Capture the cell that displays the provided text and extract its (x, y) central coordinate. 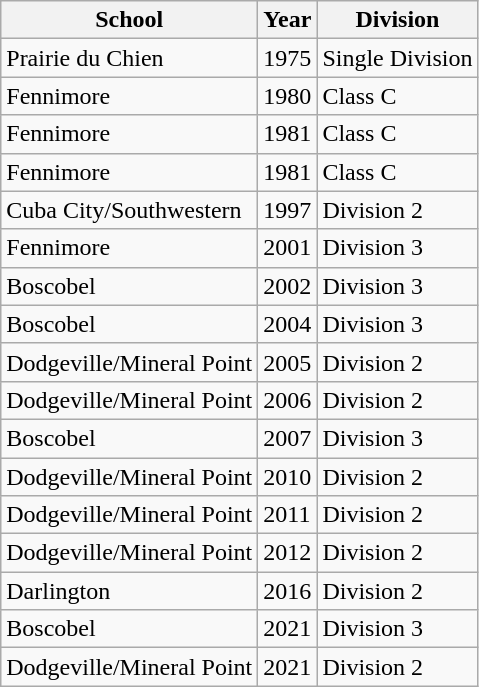
2007 (288, 438)
Division (398, 20)
Cuba City/Southwestern (130, 210)
1997 (288, 210)
2002 (288, 286)
2004 (288, 324)
Single Division (398, 58)
2011 (288, 515)
1975 (288, 58)
2010 (288, 477)
School (130, 20)
Prairie du Chien (130, 58)
2005 (288, 362)
2012 (288, 553)
Year (288, 20)
2016 (288, 591)
2001 (288, 248)
1980 (288, 96)
2006 (288, 400)
Darlington (130, 591)
